Find where the given text appears and provide that cell's center as (X, Y) coordinate. 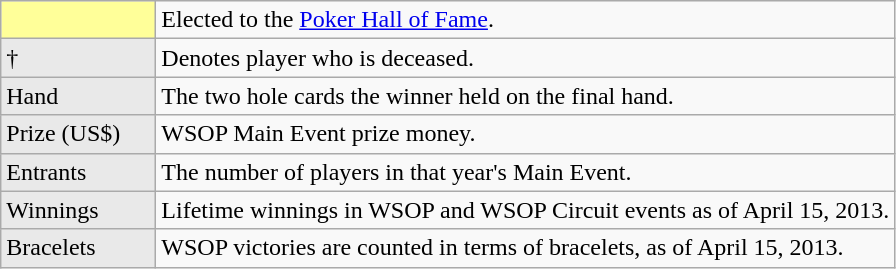
Elected to the Poker Hall of Fame. (526, 20)
Lifetime winnings in WSOP and WSOP Circuit events as of April 15, 2013. (526, 210)
WSOP Main Event prize money. (526, 134)
The two hole cards the winner held on the final hand. (526, 96)
WSOP victories are counted in terms of bracelets, as of April 15, 2013. (526, 248)
The number of players in that year's Main Event. (526, 172)
Winnings (78, 210)
Prize (US$) (78, 134)
Denotes player who is deceased. (526, 58)
† (78, 58)
Hand (78, 96)
Entrants (78, 172)
Bracelets (78, 248)
